Return the (x, y) coordinate for the center point of the cell that contains the specified text.  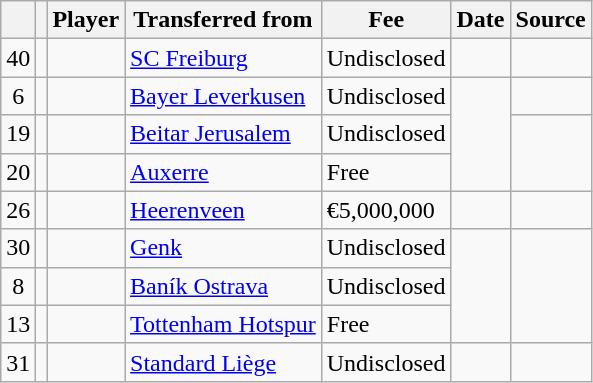
Transferred from (224, 20)
Genk (224, 248)
Beitar Jerusalem (224, 134)
Standard Liège (224, 362)
26 (18, 210)
SC Freiburg (224, 58)
Fee (386, 20)
Date (480, 20)
Heerenveen (224, 210)
Tottenham Hotspur (224, 324)
8 (18, 286)
13 (18, 324)
Bayer Leverkusen (224, 96)
19 (18, 134)
Source (550, 20)
€5,000,000 (386, 210)
31 (18, 362)
Baník Ostrava (224, 286)
20 (18, 172)
Auxerre (224, 172)
6 (18, 96)
30 (18, 248)
40 (18, 58)
Player (86, 20)
